Search for the cell housing the specified text and yield its [x, y] center coordinate. 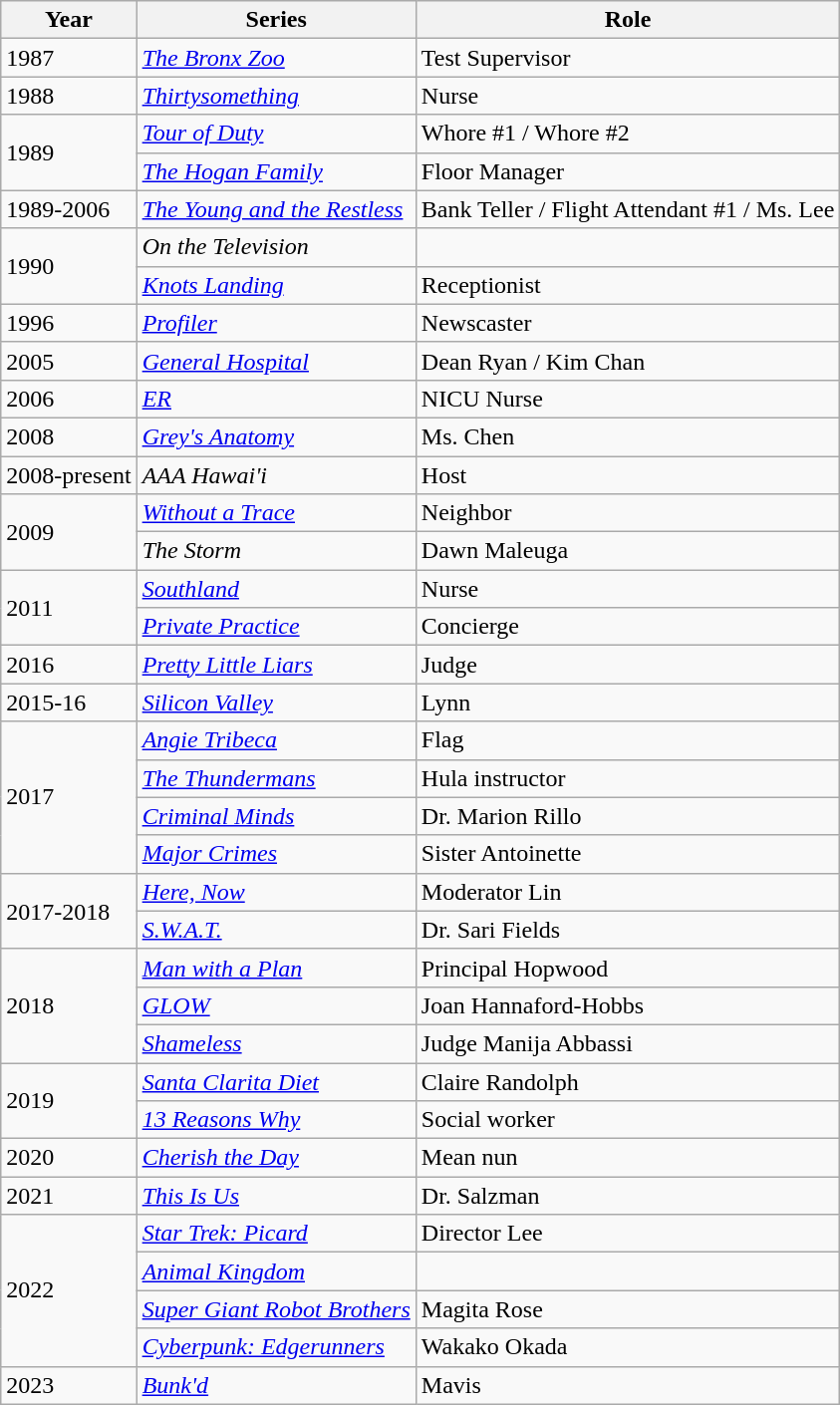
2006 [69, 399]
2011 [69, 608]
2015-16 [69, 702]
Flag [628, 740]
Magita Rose [628, 1309]
Animal Kingdom [276, 1271]
2020 [69, 1158]
This Is Us [276, 1196]
The Bronx Zoo [276, 58]
Joan Hannaford-Hobbs [628, 1005]
Shameless [276, 1043]
2008 [69, 436]
Receptionist [628, 285]
Newscaster [628, 323]
Silicon Valley [276, 702]
Super Giant Robot Brothers [276, 1309]
Dean Ryan / Kim Chan [628, 361]
2021 [69, 1196]
2022 [69, 1290]
AAA Hawai'i [276, 475]
ER [276, 399]
Hula instructor [628, 778]
Private Practice [276, 627]
Criminal Minds [276, 816]
NICU Nurse [628, 399]
Director Lee [628, 1234]
Southland [276, 589]
Tour of Duty [276, 134]
Angie Tribeca [276, 740]
Dawn Maleuga [628, 551]
Pretty Little Liars [276, 665]
Knots Landing [276, 285]
Dr. Sari Fields [628, 930]
2017-2018 [69, 911]
Test Supervisor [628, 58]
Without a Trace [276, 513]
General Hospital [276, 361]
Santa Clarita Diet [276, 1081]
Bunk'd [276, 1385]
Dr. Salzman [628, 1196]
Principal Hopwood [628, 968]
Host [628, 475]
Sister Antoinette [628, 854]
Man with a Plan [276, 968]
Ms. Chen [628, 436]
Profiler [276, 323]
Major Crimes [276, 854]
Thirtysomething [276, 96]
The Hogan Family [276, 171]
1988 [69, 96]
Role [628, 20]
2009 [69, 532]
The Storm [276, 551]
Grey's Anatomy [276, 436]
13 Reasons Why [276, 1120]
2019 [69, 1100]
GLOW [276, 1005]
Claire Randolph [628, 1081]
Judge [628, 665]
2018 [69, 1005]
Neighbor [628, 513]
Bank Teller / Flight Attendant #1 / Ms. Lee [628, 209]
Lynn [628, 702]
Dr. Marion Rillo [628, 816]
Star Trek: Picard [276, 1234]
Floor Manager [628, 171]
Wakako Okada [628, 1347]
2023 [69, 1385]
On the Television [276, 247]
1989-2006 [69, 209]
Mean nun [628, 1158]
2005 [69, 361]
2016 [69, 665]
Whore #1 / Whore #2 [628, 134]
1987 [69, 58]
The Thundermans [276, 778]
Moderator Lin [628, 892]
Cherish the Day [276, 1158]
S.W.A.T. [276, 930]
1989 [69, 152]
Year [69, 20]
Social worker [628, 1120]
Cyberpunk: Edgerunners [276, 1347]
Series [276, 20]
The Young and the Restless [276, 209]
1996 [69, 323]
1990 [69, 266]
Judge Manija Abbassi [628, 1043]
Here, Now [276, 892]
2017 [69, 797]
Mavis [628, 1385]
Concierge [628, 627]
2008-present [69, 475]
